Scan for the cell matching the given text and deliver its (X, Y) coordinate at center. 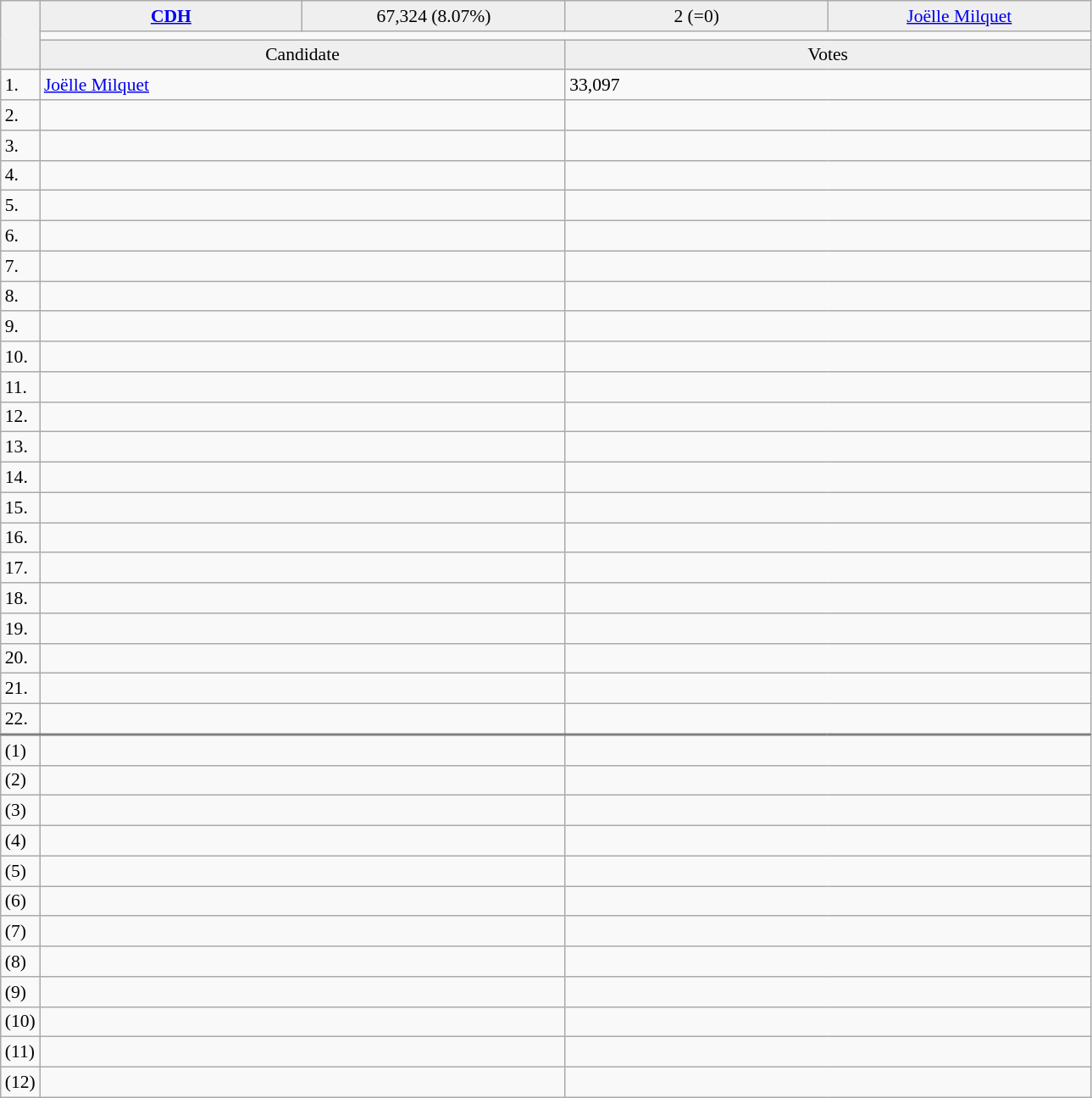
17. (20, 568)
21. (20, 689)
67,324 (8.07%) (434, 16)
11. (20, 387)
3. (20, 146)
20. (20, 658)
(3) (20, 811)
(10) (20, 1022)
CDH (171, 16)
(7) (20, 932)
Candidate (302, 55)
(6) (20, 901)
12. (20, 417)
(2) (20, 780)
14. (20, 478)
7. (20, 266)
(9) (20, 992)
(12) (20, 1083)
(5) (20, 871)
9. (20, 327)
2. (20, 115)
1. (20, 86)
2 (=0) (696, 16)
4. (20, 175)
18. (20, 598)
8. (20, 297)
19. (20, 629)
(8) (20, 962)
Votes (828, 55)
(4) (20, 841)
15. (20, 507)
(11) (20, 1052)
33,097 (828, 86)
22. (20, 719)
(1) (20, 750)
10. (20, 357)
5. (20, 206)
6. (20, 236)
16. (20, 538)
13. (20, 447)
